Determine the [x, y] coordinate at the center of the cell enclosing the given text.  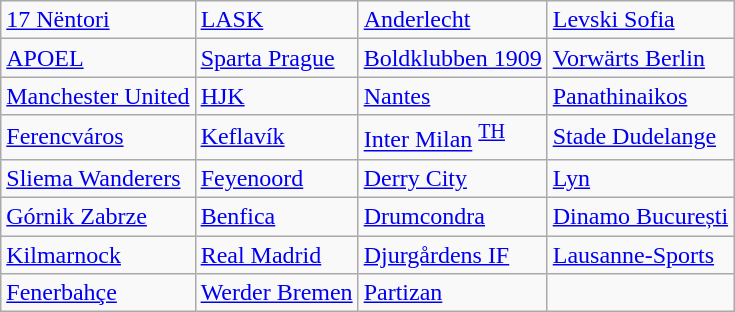
Stade Dudelange [640, 138]
LASK [276, 20]
Fenerbahçe [98, 293]
Derry City [452, 178]
Ferencváros [98, 138]
Panathinaikos [640, 96]
APOEL [98, 58]
Anderlecht [452, 20]
Vorwärts Berlin [640, 58]
Dinamo București [640, 217]
Lausanne-Sports [640, 255]
Feyenoord [276, 178]
Kilmarnock [98, 255]
Inter Milan TH [452, 138]
Sliema Wanderers [98, 178]
Boldklubben 1909 [452, 58]
Levski Sofia [640, 20]
Lyn [640, 178]
Werder Bremen [276, 293]
HJK [276, 96]
Manchester United [98, 96]
Górnik Zabrze [98, 217]
Real Madrid [276, 255]
Sparta Prague [276, 58]
Drumcondra [452, 217]
Keflavík [276, 138]
17 Nëntori [98, 20]
Nantes [452, 96]
Partizan [452, 293]
Djurgårdens IF [452, 255]
Benfica [276, 217]
